Search for the cell housing the specified text and yield its [x, y] center coordinate. 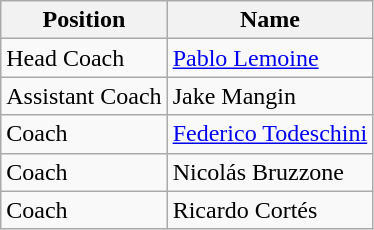
Assistant Coach [84, 96]
Jake Mangin [270, 96]
Federico Todeschini [270, 134]
Nicolás Bruzzone [270, 172]
Position [84, 20]
Head Coach [84, 58]
Pablo Lemoine [270, 58]
Ricardo Cortés [270, 210]
Name [270, 20]
